Capture the cell that displays the provided text and extract its [x, y] central coordinate. 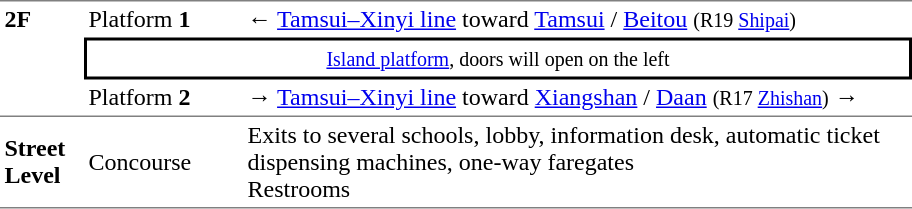
2F [42, 58]
Street Level [42, 163]
Concourse [164, 163]
→ Tamsui–Xinyi line toward Xiangshan / Daan (R17 Zhishan) → [578, 99]
Exits to several schools, lobby, information desk, automatic ticket dispensing machines, one-way faregatesRestrooms [578, 163]
← Tamsui–Xinyi line toward Tamsui / Beitou (R19 Shipai) [578, 19]
Platform 1 [164, 19]
Platform 2 [164, 99]
Island platform, doors will open on the left [498, 59]
